Search for the cell housing the specified text and yield its [X, Y] center coordinate. 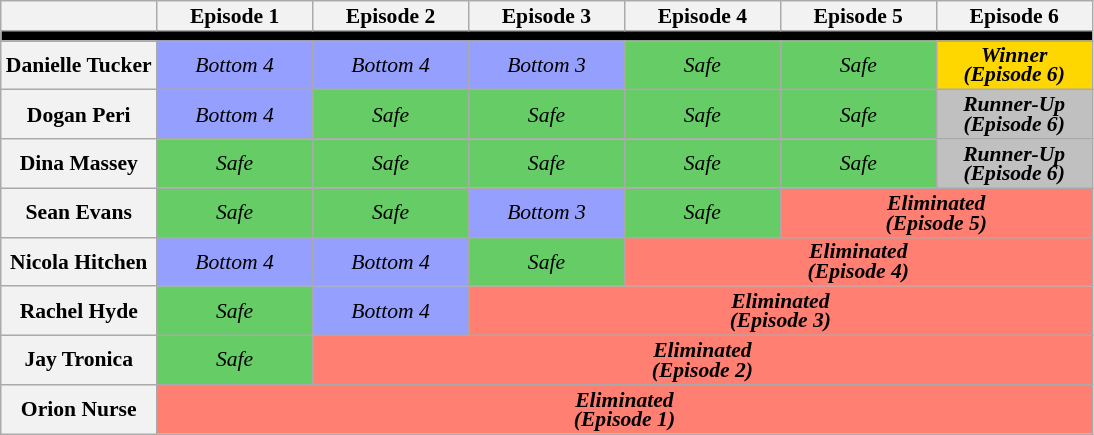
Orion Nurse [79, 410]
Rachel Hyde [79, 312]
Nicola Hitchen [79, 262]
Sean Evans [79, 212]
Eliminated(Episode 1) [625, 410]
Episode 4 [702, 16]
Eliminated(Episode 4) [858, 262]
Jay Tronica [79, 360]
Episode 5 [858, 16]
Dina Massey [79, 164]
Dogan Peri [79, 114]
Episode 2 [391, 16]
Episode 1 [235, 16]
Episode 6 [1014, 16]
Episode 3 [546, 16]
Danielle Tucker [79, 66]
Eliminated(Episode 3) [780, 312]
Eliminated(Episode 2) [703, 360]
Winner(Episode 6) [1014, 66]
Eliminated(Episode 5) [936, 212]
